Return [X, Y] of the center of cell containing provided text 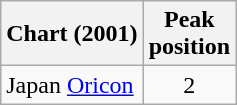
Chart (2001) [72, 34]
2 [189, 85]
Japan Oricon [72, 85]
Peakposition [189, 34]
